Scan for the cell matching the given text and deliver its [X, Y] coordinate at center. 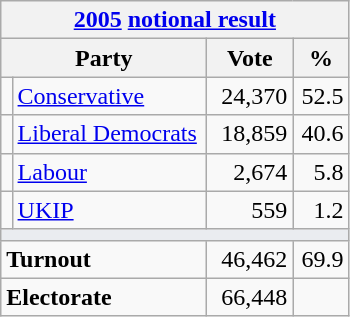
66,448 [250, 297]
24,370 [250, 96]
UKIP [110, 210]
Party [104, 58]
Conservative [110, 96]
2005 notional result [175, 20]
559 [250, 210]
40.6 [321, 134]
Liberal Democrats [110, 134]
69.9 [321, 259]
Vote [250, 58]
Electorate [104, 297]
2,674 [250, 172]
% [321, 58]
5.8 [321, 172]
18,859 [250, 134]
52.5 [321, 96]
1.2 [321, 210]
Turnout [104, 259]
46,462 [250, 259]
Labour [110, 172]
